Output the [x, y] coordinate of the center of the cell containing the given text.  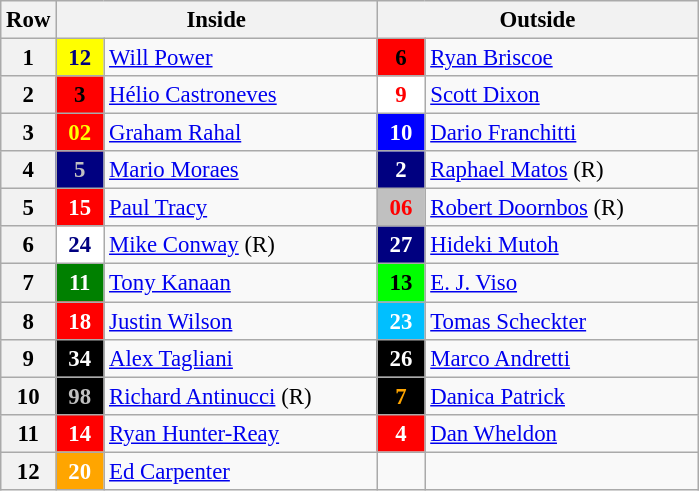
13 [401, 283]
Scott Dixon [562, 95]
Marco Andretti [562, 358]
20 [80, 471]
Tomas Scheckter [562, 321]
Will Power [240, 58]
8 [28, 321]
18 [80, 321]
14 [80, 433]
E. J. Viso [562, 283]
23 [401, 321]
06 [401, 208]
Tony Kanaan [240, 283]
1 [28, 58]
Mario Moraes [240, 170]
Outside [538, 20]
98 [80, 396]
Richard Antinucci (R) [240, 396]
Hideki Mutoh [562, 245]
34 [80, 358]
Robert Doornbos (R) [562, 208]
Row [28, 20]
Ryan Hunter-Reay [240, 433]
Hélio Castroneves [240, 95]
Inside [216, 20]
Ed Carpenter [240, 471]
24 [80, 245]
Danica Patrick [562, 396]
27 [401, 245]
Paul Tracy [240, 208]
Dario Franchitti [562, 133]
26 [401, 358]
Graham Rahal [240, 133]
Ryan Briscoe [562, 58]
Mike Conway (R) [240, 245]
Alex Tagliani [240, 358]
15 [80, 208]
Justin Wilson [240, 321]
Raphael Matos (R) [562, 170]
02 [80, 133]
Dan Wheldon [562, 433]
